Extract the [X, Y] coordinate from the center of the cell holding the provided text.  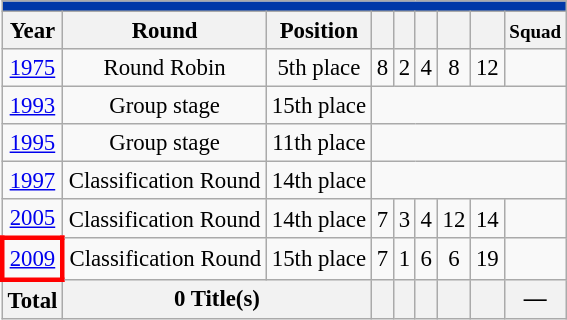
2005 [32, 220]
— [535, 298]
1993 [32, 106]
Year [32, 31]
Round [165, 31]
Squad [535, 31]
11th place [318, 143]
Position [318, 31]
0 Title(s) [218, 298]
1975 [32, 68]
2009 [32, 260]
3 [404, 220]
2 [404, 68]
Total [32, 298]
1 [404, 260]
14 [488, 220]
19 [488, 260]
5th place [318, 68]
1997 [32, 181]
1995 [32, 143]
Round Robin [165, 68]
